Return the (x, y) coordinate for the center point of the cell that contains the specified text.  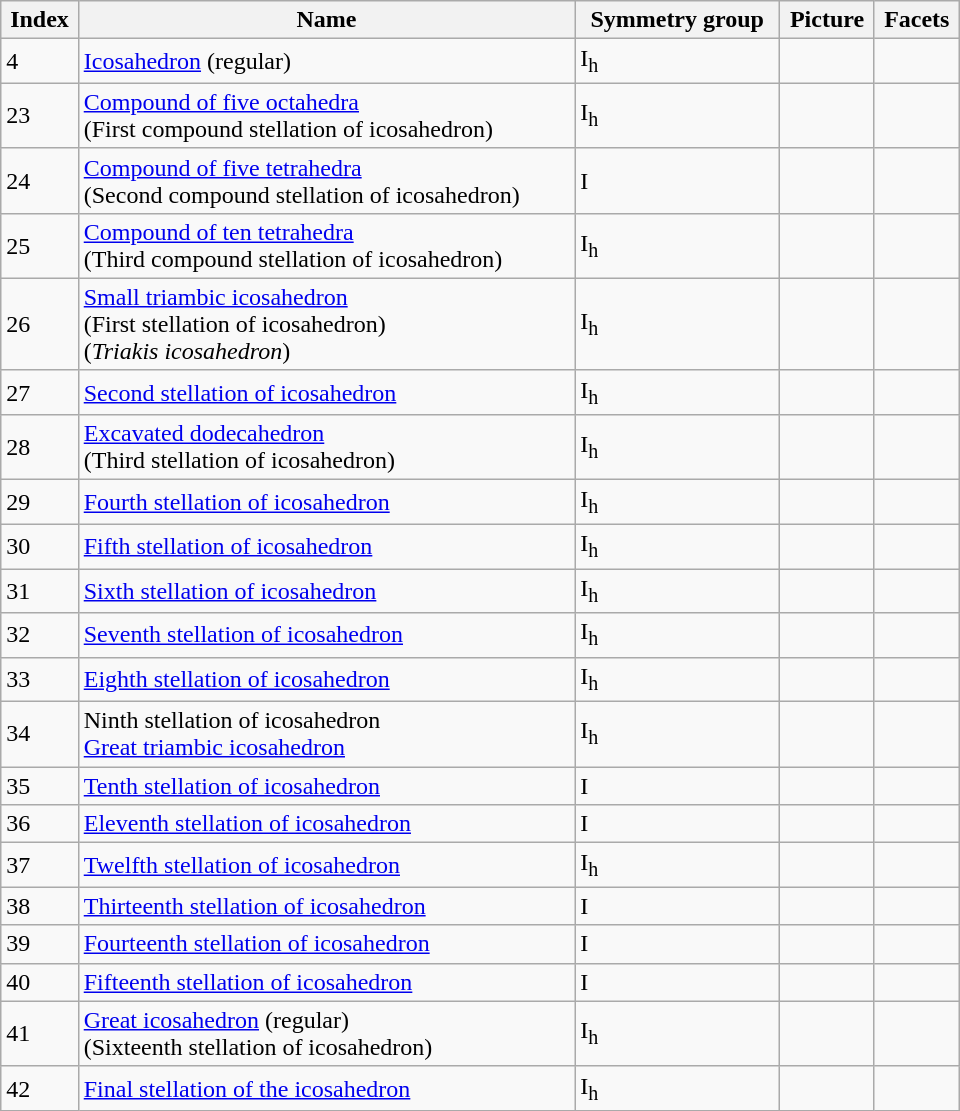
Compound of five octahedra(First compound stellation of icosahedron) (326, 116)
Second stellation of icosahedron (326, 392)
Tenth stellation of icosahedron (326, 786)
Eighth stellation of icosahedron (326, 679)
29 (40, 502)
37 (40, 865)
Picture (828, 20)
4 (40, 61)
24 (40, 180)
Compound of five tetrahedra(Second compound stellation of icosahedron) (326, 180)
Twelfth stellation of icosahedron (326, 865)
Thirteenth stellation of icosahedron (326, 906)
Icosahedron (regular) (326, 61)
40 (40, 982)
Great icosahedron (regular)(Sixteenth stellation of icosahedron) (326, 1034)
Compound of ten tetrahedra(Third compound stellation of icosahedron) (326, 246)
41 (40, 1034)
Sixth stellation of icosahedron (326, 590)
Name (326, 20)
Fourth stellation of icosahedron (326, 502)
42 (40, 1088)
Final stellation of the icosahedron (326, 1088)
Seventh stellation of icosahedron (326, 635)
Symmetry group (678, 20)
Index (40, 20)
Small triambic icosahedron(First stellation of icosahedron)(Triakis icosahedron) (326, 324)
Facets (916, 20)
Ninth stellation of icosahedronGreat triambic icosahedron (326, 734)
33 (40, 679)
28 (40, 448)
23 (40, 116)
26 (40, 324)
25 (40, 246)
38 (40, 906)
31 (40, 590)
Fifteenth stellation of icosahedron (326, 982)
32 (40, 635)
36 (40, 824)
Eleventh stellation of icosahedron (326, 824)
39 (40, 944)
Fourteenth stellation of icosahedron (326, 944)
Fifth stellation of icosahedron (326, 546)
30 (40, 546)
Excavated dodecahedron(Third stellation of icosahedron) (326, 448)
35 (40, 786)
34 (40, 734)
27 (40, 392)
